Locate the cell with the specified text and output its [X, Y] center coordinate. 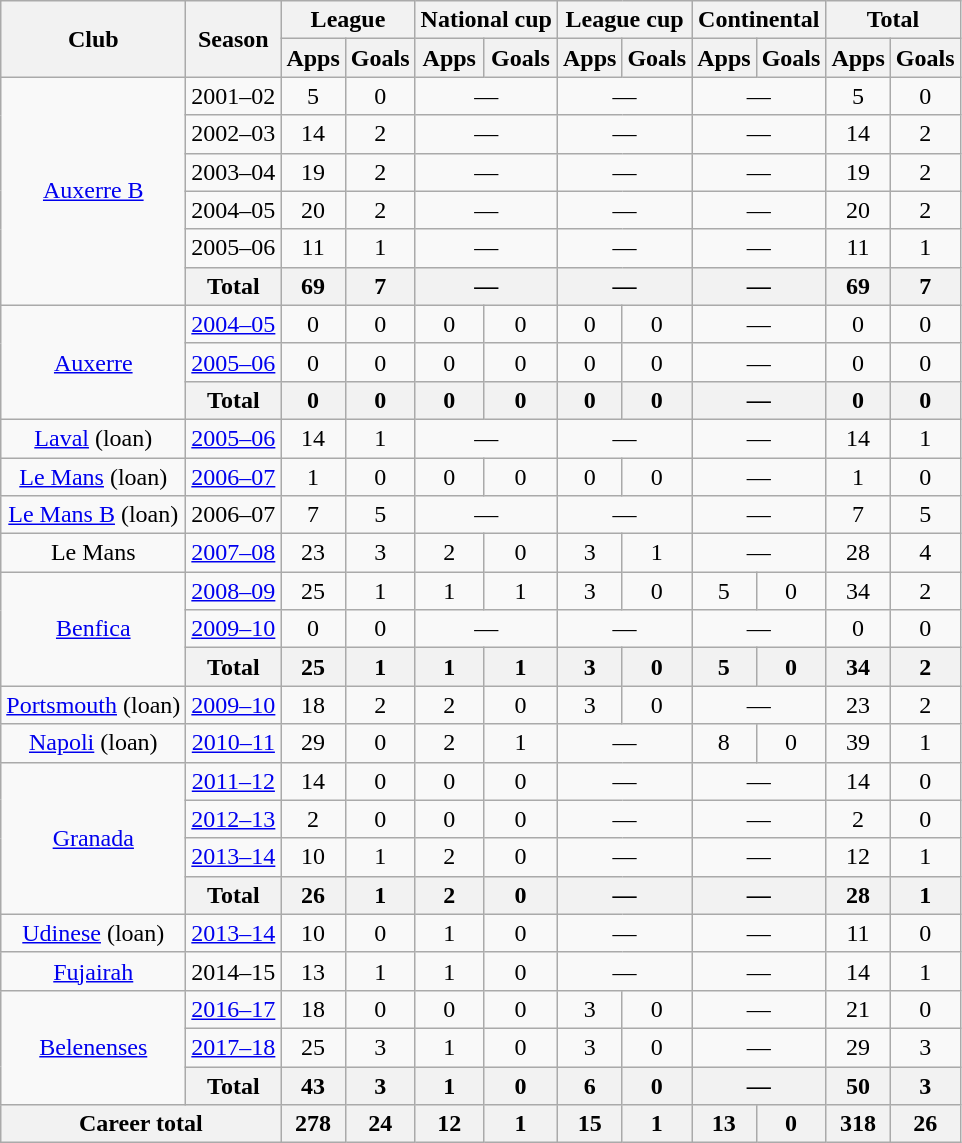
2003–04 [234, 172]
Granada [94, 838]
Udinese (loan) [94, 933]
Belenenses [94, 1047]
39 [858, 743]
2010–11 [234, 743]
21 [858, 1009]
8 [724, 743]
6 [589, 1085]
Career total [141, 1124]
Laval (loan) [94, 438]
2012–13 [234, 819]
Season [234, 39]
2002–03 [234, 134]
2017–18 [234, 1047]
4 [925, 553]
24 [380, 1124]
Le Mans (loan) [94, 477]
Club [94, 39]
2007–08 [234, 553]
Napoli (loan) [94, 743]
National cup [486, 20]
318 [858, 1124]
2016–17 [234, 1009]
43 [313, 1085]
Portsmouth (loan) [94, 705]
2014–15 [234, 971]
Le Mans [94, 553]
15 [589, 1124]
Le Mans B (loan) [94, 515]
Continental [759, 20]
League cup [624, 20]
Auxerre [94, 362]
2011–12 [234, 781]
Auxerre B [94, 191]
278 [313, 1124]
Fujairah [94, 971]
50 [858, 1085]
Benfica [94, 629]
2001–02 [234, 96]
2008–09 [234, 591]
League [348, 20]
